Pinpoint the cell where the given text exists, returning its [X, Y] midpoint coordinate. 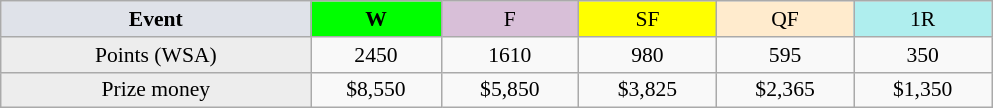
Event [156, 19]
980 [648, 55]
Points (WSA) [156, 55]
$2,365 [785, 90]
$3,825 [648, 90]
Prize money [156, 90]
F [510, 19]
$5,850 [510, 90]
$1,350 [923, 90]
QF [785, 19]
W [376, 19]
1R [923, 19]
SF [648, 19]
350 [923, 55]
1610 [510, 55]
595 [785, 55]
$8,550 [376, 90]
2450 [376, 55]
